Return the (X, Y) coordinate for the center point of the cell that contains the specified text.  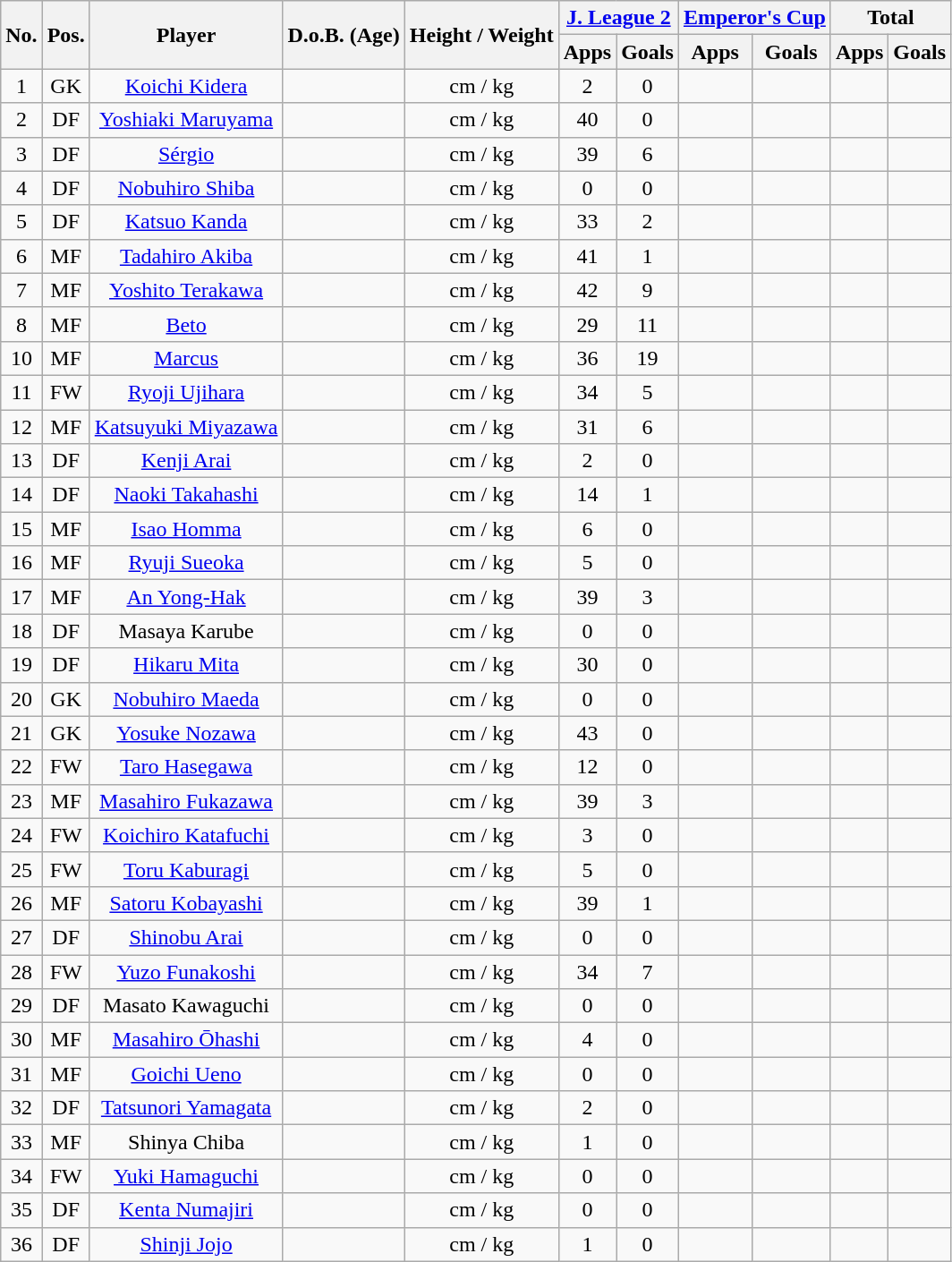
Player (186, 35)
23 (21, 801)
Yoshito Terakawa (186, 290)
Koichiro Katafuchi (186, 835)
18 (21, 631)
24 (21, 835)
Kenji Arai (186, 461)
20 (21, 699)
Tatsunori Yamagata (186, 1108)
Kenta Numajiri (186, 1210)
Masato Kawaguchi (186, 1006)
Emperor's Cup (754, 18)
Total (890, 18)
Katsuyuki Miyazawa (186, 427)
An Yong-Hak (186, 597)
8 (21, 324)
Ryoji Ujihara (186, 392)
No. (21, 35)
Masahiro Fukazawa (186, 801)
Hikaru Mita (186, 665)
Yuzo Funakoshi (186, 971)
Pos. (66, 35)
17 (21, 597)
26 (21, 903)
D.o.B. (Age) (344, 35)
Masaya Karube (186, 631)
Shinji Jojo (186, 1244)
Tadahiro Akiba (186, 256)
Sérgio (186, 154)
Naoki Takahashi (186, 495)
13 (21, 461)
Nobuhiro Maeda (186, 699)
41 (587, 256)
Masahiro Ōhashi (186, 1040)
Marcus (186, 358)
16 (21, 563)
9 (648, 290)
Goichi Ueno (186, 1074)
42 (587, 290)
32 (21, 1108)
Taro Hasegawa (186, 767)
22 (21, 767)
27 (21, 937)
35 (21, 1210)
10 (21, 358)
Nobuhiro Shiba (186, 188)
Satoru Kobayashi (186, 903)
J. League 2 (618, 18)
Isao Homma (186, 529)
Koichi Kidera (186, 86)
Height / Weight (481, 35)
Shinya Chiba (186, 1142)
40 (587, 120)
21 (21, 733)
Toru Kaburagi (186, 869)
25 (21, 869)
28 (21, 971)
Yuki Hamaguchi (186, 1176)
Shinobu Arai (186, 937)
Yosuke Nozawa (186, 733)
15 (21, 529)
Ryuji Sueoka (186, 563)
43 (587, 733)
Katsuo Kanda (186, 222)
Yoshiaki Maruyama (186, 120)
Beto (186, 324)
